For the text-containing cell, return its midpoint in [X, Y] coordinate format. 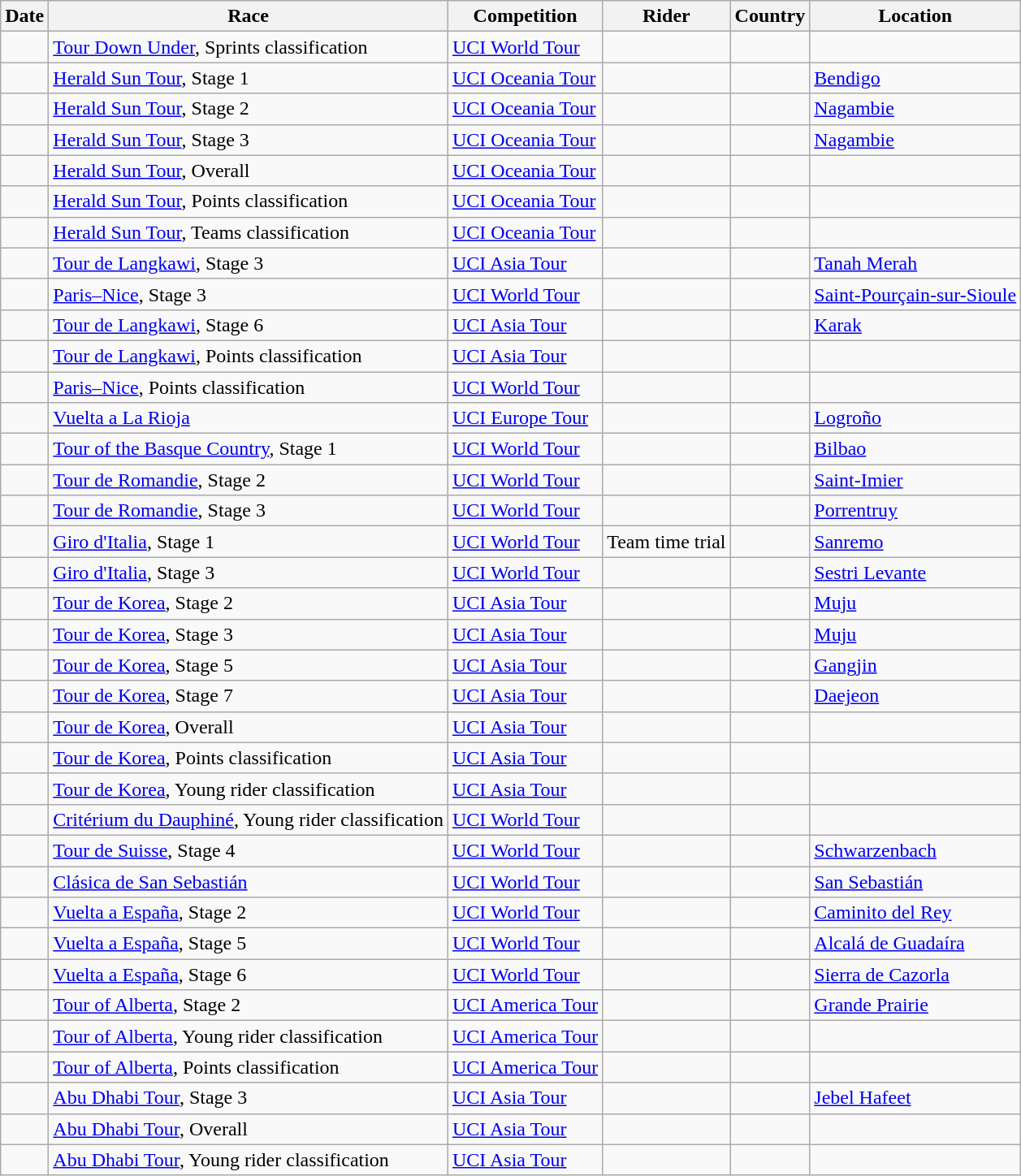
Herald Sun Tour, Teams classification [249, 232]
Porrentruy [915, 511]
Tour de Korea, Stage 5 [249, 665]
Vuelta a España, Stage 5 [249, 944]
Tour of Alberta, Points classification [249, 1067]
Paris–Nice, Points classification [249, 387]
Tour de Langkawi, Points classification [249, 356]
Paris–Nice, Stage 3 [249, 294]
Saint-Imier [915, 480]
Sierra de Cazorla [915, 975]
Rider [666, 16]
Giro d'Italia, Stage 3 [249, 573]
Tour de Korea, Stage 3 [249, 634]
Abu Dhabi Tour, Stage 3 [249, 1098]
Country [770, 16]
Caminito del Rey [915, 913]
Herald Sun Tour, Stage 2 [249, 109]
Bendigo [915, 78]
Tour de Langkawi, Stage 3 [249, 263]
Sestri Levante [915, 573]
Herald Sun Tour, Stage 3 [249, 140]
Tour of Alberta, Stage 2 [249, 1005]
San Sebastián [915, 881]
Sanremo [915, 542]
Schwarzenbach [915, 850]
Tour de Korea, Points classification [249, 758]
Herald Sun Tour, Overall [249, 171]
Date [24, 16]
Location [915, 16]
Herald Sun Tour, Stage 1 [249, 78]
Vuelta a La Rioja [249, 418]
Tour of Alberta, Young rider classification [249, 1036]
Clásica de San Sebastián [249, 881]
Tanah Merah [915, 263]
Logroño [915, 418]
UCI Europe Tour [525, 418]
Tour de Korea, Young rider classification [249, 789]
Karak [915, 325]
Giro d'Italia, Stage 1 [249, 542]
Team time trial [666, 542]
Tour de Langkawi, Stage 6 [249, 325]
Bilbao [915, 449]
Gangjin [915, 665]
Grande Prairie [915, 1005]
Tour de Korea, Overall [249, 727]
Saint-Pourçain-sur-Sioule [915, 294]
Vuelta a España, Stage 2 [249, 913]
Jebel Hafeet [915, 1098]
Alcalá de Guadaíra [915, 944]
Vuelta a España, Stage 6 [249, 975]
Daejeon [915, 696]
Tour de Romandie, Stage 2 [249, 480]
Critérium du Dauphiné, Young rider classification [249, 819]
Herald Sun Tour, Points classification [249, 201]
Tour de Korea, Stage 7 [249, 696]
Race [249, 16]
Competition [525, 16]
Tour of the Basque Country, Stage 1 [249, 449]
Abu Dhabi Tour, Young rider classification [249, 1160]
Tour Down Under, Sprints classification [249, 47]
Tour de Korea, Stage 2 [249, 603]
Abu Dhabi Tour, Overall [249, 1129]
Tour de Suisse, Stage 4 [249, 850]
Tour de Romandie, Stage 3 [249, 511]
